Output the [x, y] coordinate of the center of the cell containing the given text.  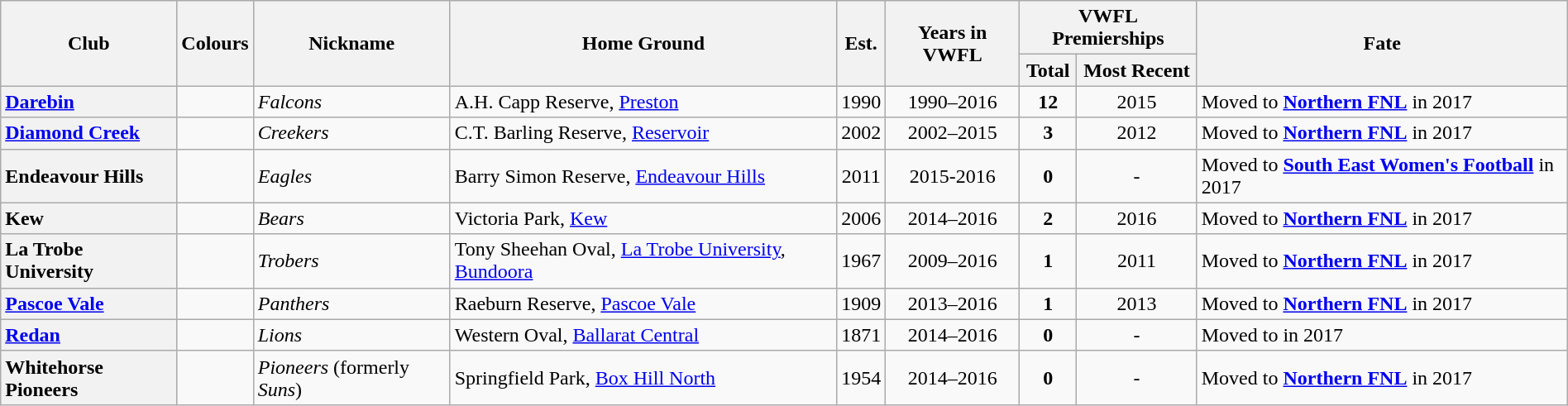
Raeburn Reserve, Pascoe Vale [643, 303]
2 [1049, 218]
2012 [1137, 133]
Nickname [351, 43]
Panthers [351, 303]
Victoria Park, Kew [643, 218]
Total [1049, 70]
Moved to in 2017 [1382, 335]
Eagles [351, 175]
Years in VWFL [953, 43]
1990 [862, 102]
Western Oval, Ballarat Central [643, 335]
Home Ground [643, 43]
2013 [1137, 303]
2016 [1137, 218]
1990–2016 [953, 102]
Redan [89, 335]
12 [1049, 102]
3 [1049, 133]
La Trobe University [89, 261]
2015 [1137, 102]
Moved to South East Women's Football in 2017 [1382, 175]
Most Recent [1137, 70]
1954 [862, 377]
Kew [89, 218]
2002–2015 [953, 133]
1871 [862, 335]
2006 [862, 218]
VWFL Premierships [1108, 28]
Endeavour Hills [89, 175]
Springfield Park, Box Hill North [643, 377]
2009–2016 [953, 261]
Diamond Creek [89, 133]
Lions [351, 335]
Creekers [351, 133]
Barry Simon Reserve, Endeavour Hills [643, 175]
Colours [215, 43]
Darebin [89, 102]
Trobers [351, 261]
2002 [862, 133]
2013–2016 [953, 303]
Falcons [351, 102]
Pascoe Vale [89, 303]
Club [89, 43]
1909 [862, 303]
Fate [1382, 43]
1967 [862, 261]
Whitehorse Pioneers [89, 377]
A.H. Capp Reserve, Preston [643, 102]
C.T. Barling Reserve, Reservoir [643, 133]
Bears [351, 218]
Est. [862, 43]
Tony Sheehan Oval, La Trobe University, Bundoora [643, 261]
2015-2016 [953, 175]
Pioneers (formerly Suns) [351, 377]
